From the cell containing the given text, extract its center point as [X, Y] coordinate. 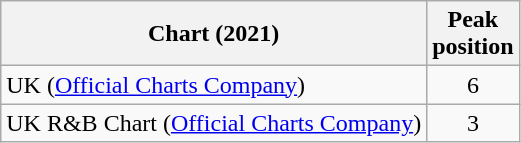
Peakposition [473, 34]
UK (Official Charts Company) [214, 85]
6 [473, 85]
UK R&B Chart (Official Charts Company) [214, 123]
Chart (2021) [214, 34]
3 [473, 123]
